Identify which cell holds the provided text, then report its (X, Y) central coordinate. 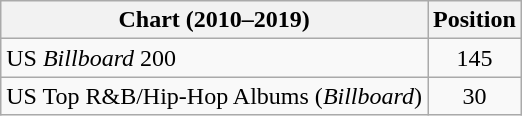
US Billboard 200 (214, 58)
30 (475, 96)
US Top R&B/Hip-Hop Albums (Billboard) (214, 96)
Position (475, 20)
Chart (2010–2019) (214, 20)
145 (475, 58)
